Identify which cell holds the provided text, then report its (X, Y) central coordinate. 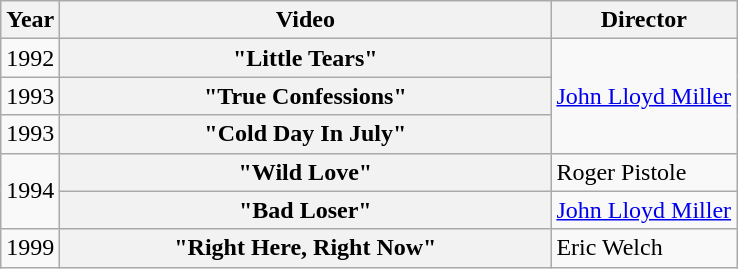
Director (644, 20)
1994 (30, 191)
"Right Here, Right Now" (306, 248)
"Bad Loser" (306, 210)
"Cold Day In July" (306, 134)
1999 (30, 248)
Year (30, 20)
"Little Tears" (306, 58)
Roger Pistole (644, 172)
"Wild Love" (306, 172)
1992 (30, 58)
Video (306, 20)
"True Confessions" (306, 96)
Eric Welch (644, 248)
